Extract the (X, Y) coordinate from the center of the cell holding the provided text.  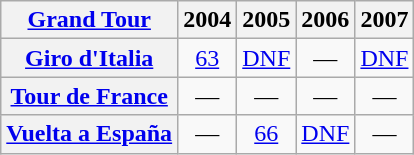
Tour de France (90, 96)
66 (266, 134)
Giro d'Italia (90, 58)
63 (208, 58)
2005 (266, 20)
2007 (384, 20)
Grand Tour (90, 20)
2006 (326, 20)
Vuelta a España (90, 134)
2004 (208, 20)
